For the text-containing cell, return its midpoint in [X, Y] coordinate format. 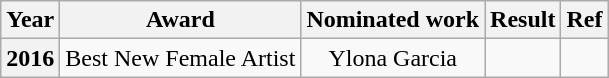
Result [523, 20]
2016 [30, 58]
Best New Female Artist [180, 58]
Nominated work [393, 20]
Ylona Garcia [393, 58]
Award [180, 20]
Year [30, 20]
Ref [584, 20]
